Determine the [x, y] coordinate at the center of the cell enclosing the given text.  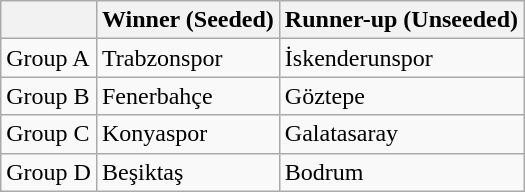
Group B [49, 96]
Beşiktaş [188, 172]
İskenderunspor [401, 58]
Runner-up (Unseeded) [401, 20]
Trabzonspor [188, 58]
Bodrum [401, 172]
Group A [49, 58]
Galatasaray [401, 134]
Fenerbahçe [188, 96]
Winner (Seeded) [188, 20]
Group C [49, 134]
Konyaspor [188, 134]
Group D [49, 172]
Göztepe [401, 96]
